Extract the (x, y) coordinate from the center of the cell holding the provided text.  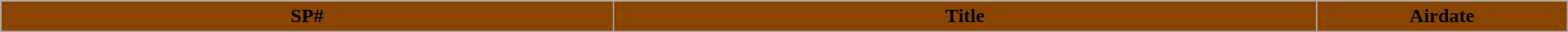
Airdate (1442, 16)
SP# (308, 16)
Title (965, 16)
